Detect which cell encompasses the target text, then output its (x, y) center coordinate. 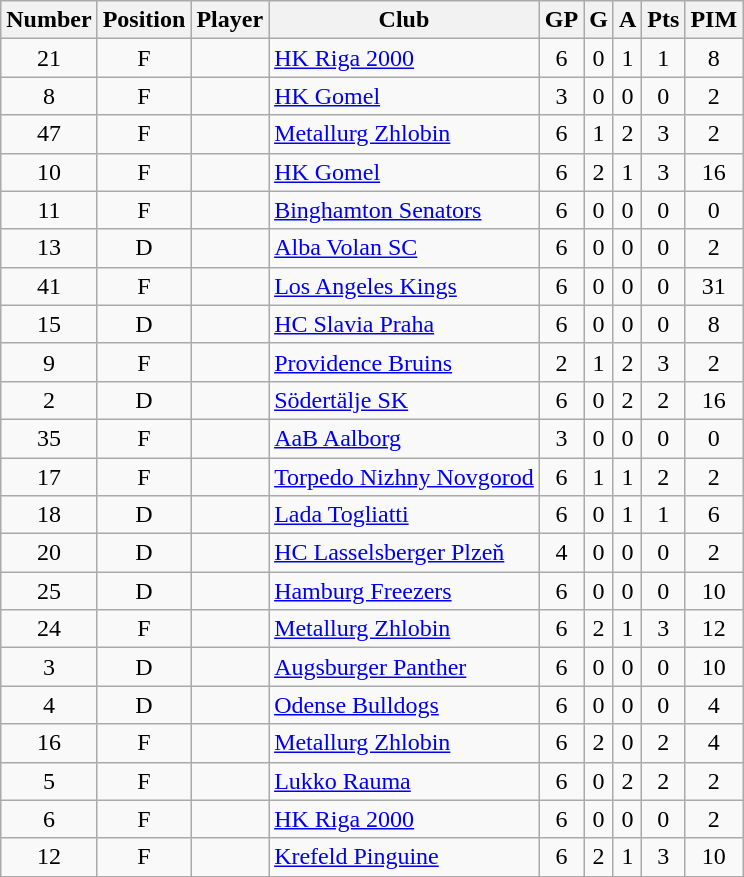
Providence Bruins (404, 362)
Krefeld Pinguine (404, 857)
35 (49, 438)
9 (49, 362)
41 (49, 286)
Position (144, 20)
Number (49, 20)
47 (49, 134)
20 (49, 553)
HC Lasselsberger Plzeň (404, 553)
PIM (714, 20)
Alba Volan SC (404, 248)
Binghamton Senators (404, 210)
Hamburg Freezers (404, 591)
15 (49, 324)
31 (714, 286)
17 (49, 477)
HC Slavia Praha (404, 324)
13 (49, 248)
Club (404, 20)
24 (49, 629)
Augsburger Panther (404, 667)
Lada Togliatti (404, 515)
Pts (664, 20)
Södertälje SK (404, 400)
G (599, 20)
Player (230, 20)
25 (49, 591)
11 (49, 210)
A (627, 20)
Torpedo Nizhny Novgorod (404, 477)
5 (49, 781)
21 (49, 58)
18 (49, 515)
Odense Bulldogs (404, 705)
AaB Aalborg (404, 438)
Los Angeles Kings (404, 286)
Lukko Rauma (404, 781)
GP (561, 20)
